Return the (X, Y) coordinate for the center point of the cell that contains the specified text.  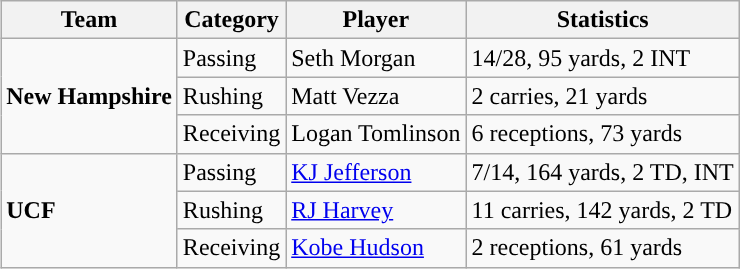
UCF (90, 210)
New Hampshire (90, 96)
11 carries, 142 yards, 2 TD (602, 210)
14/28, 95 yards, 2 INT (602, 58)
KJ Jefferson (376, 172)
2 carries, 21 yards (602, 96)
7/14, 164 yards, 2 TD, INT (602, 172)
Kobe Hudson (376, 248)
Seth Morgan (376, 58)
Team (90, 20)
2 receptions, 61 yards (602, 248)
Logan Tomlinson (376, 134)
6 receptions, 73 yards (602, 134)
Category (231, 20)
RJ Harvey (376, 210)
Statistics (602, 20)
Player (376, 20)
Matt Vezza (376, 96)
